Provide the [X, Y] coordinate of the cell's center where the given text is located.  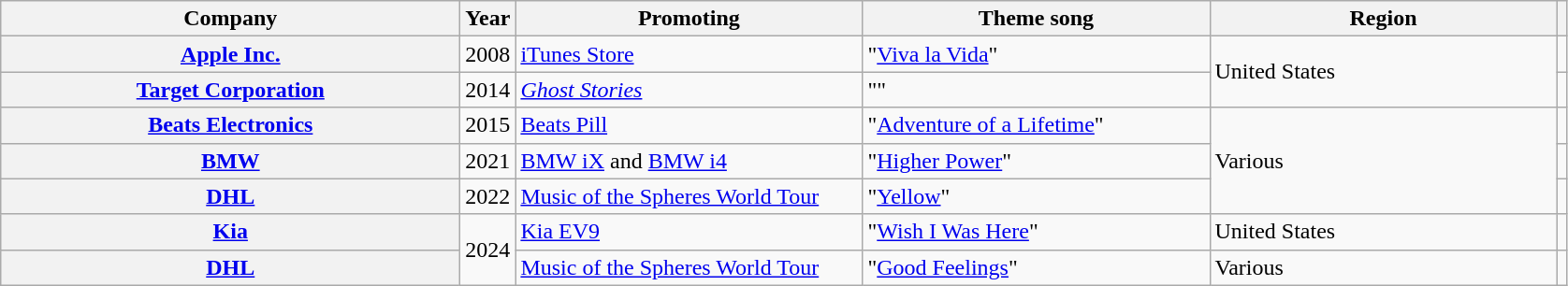
iTunes Store [689, 54]
BMW [230, 161]
Promoting [689, 19]
Theme song [1037, 19]
2014 [488, 90]
"Good Feelings" [1037, 267]
2008 [488, 54]
Beats Pill [689, 125]
"Yellow" [1037, 196]
Kia [230, 232]
2015 [488, 125]
Year [488, 19]
"" [1037, 90]
2024 [488, 250]
Company [230, 19]
Beats Electronics [230, 125]
"Viva la Vida" [1037, 54]
2022 [488, 196]
"Higher Power" [1037, 161]
BMW iX and BMW i4 [689, 161]
Kia EV9 [689, 232]
2021 [488, 161]
Apple Inc. [230, 54]
"Wish I Was Here" [1037, 232]
"Adventure of a Lifetime" [1037, 125]
Ghost Stories [689, 90]
Target Corporation [230, 90]
Region [1383, 19]
